Identify which cell holds the provided text, then report its [x, y] central coordinate. 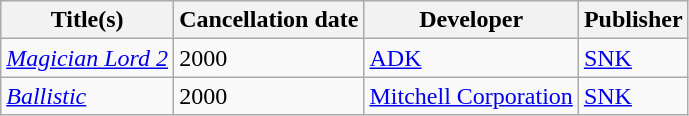
Developer [471, 20]
ADK [471, 58]
Ballistic [88, 96]
Cancellation date [269, 20]
Magician Lord 2 [88, 58]
Publisher [633, 20]
Mitchell Corporation [471, 96]
Title(s) [88, 20]
